Provide the (x, y) coordinate of the cell's center where the given text is located.  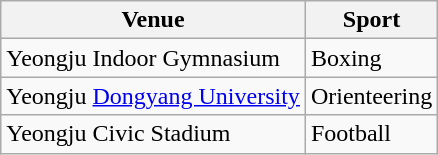
Football (371, 134)
Yeongju Civic Stadium (154, 134)
Boxing (371, 58)
Yeongju Indoor Gymnasium (154, 58)
Sport (371, 20)
Orienteering (371, 96)
Venue (154, 20)
Yeongju Dongyang University (154, 96)
